Capture the cell that displays the provided text and extract its [X, Y] central coordinate. 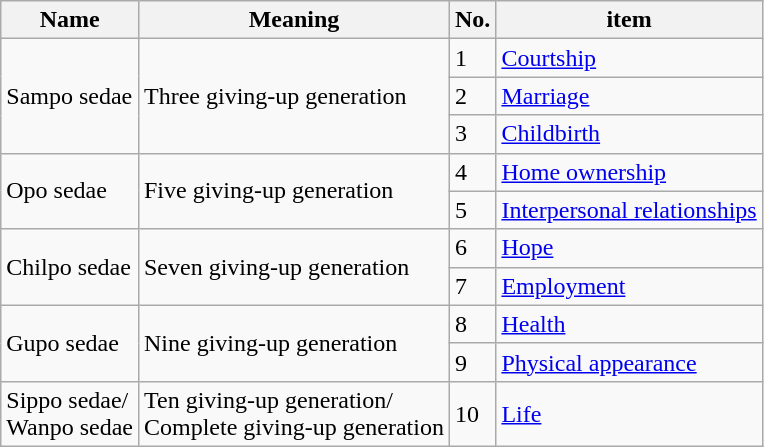
Nine giving-up generation [294, 343]
item [629, 20]
Employment [629, 286]
Courtship [629, 58]
8 [472, 324]
Five giving-up generation [294, 191]
No. [472, 20]
Chilpo sedae [70, 267]
5 [472, 210]
Health [629, 324]
6 [472, 248]
4 [472, 172]
Three giving-up generation [294, 96]
Interpersonal relationships [629, 210]
Meaning [294, 20]
Hope [629, 248]
9 [472, 362]
Physical appearance [629, 362]
Life [629, 414]
Marriage [629, 96]
Ten giving-up generation/Complete giving-up generation [294, 414]
Opo sedae [70, 191]
7 [472, 286]
Home ownership [629, 172]
Gupo sedae [70, 343]
2 [472, 96]
10 [472, 414]
Seven giving-up generation [294, 267]
Sampo sedae [70, 96]
Name [70, 20]
Childbirth [629, 134]
Sippo sedae/Wanpo sedae [70, 414]
1 [472, 58]
3 [472, 134]
